Detect which cell encompasses the target text, then output its [X, Y] center coordinate. 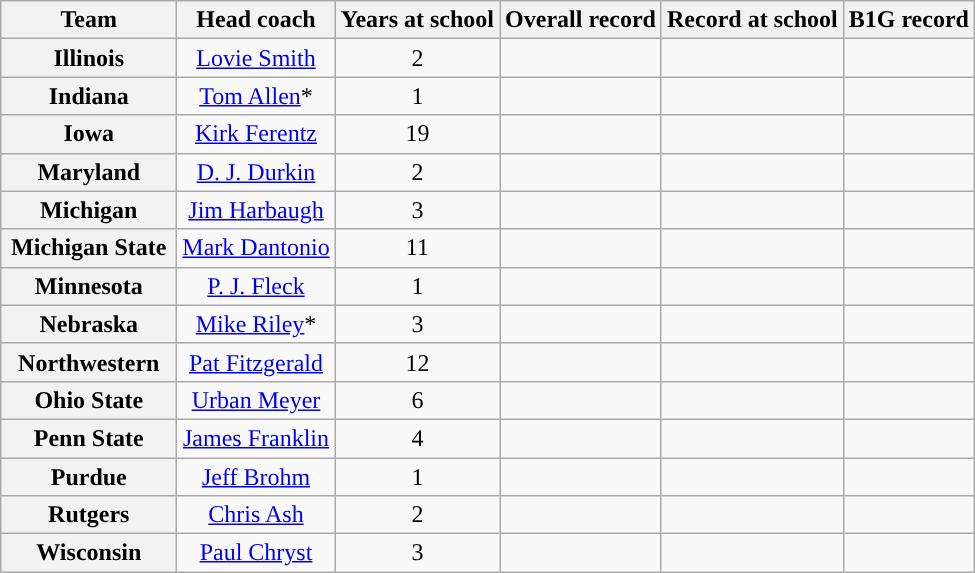
Kirk Ferentz [256, 134]
Nebraska [89, 324]
Ohio State [89, 400]
Chris Ash [256, 515]
James Franklin [256, 438]
Purdue [89, 477]
Team [89, 20]
Mark Dantonio [256, 248]
Record at school [752, 20]
Indiana [89, 96]
Head coach [256, 20]
Iowa [89, 134]
6 [417, 400]
Rutgers [89, 515]
Michigan [89, 210]
Tom Allen* [256, 96]
Jeff Brohm [256, 477]
19 [417, 134]
4 [417, 438]
Michigan State [89, 248]
Overall record [581, 20]
Urban Meyer [256, 400]
Years at school [417, 20]
Mike Riley* [256, 324]
Penn State [89, 438]
Illinois [89, 58]
Minnesota [89, 286]
Wisconsin [89, 553]
P. J. Fleck [256, 286]
Maryland [89, 172]
Northwestern [89, 362]
D. J. Durkin [256, 172]
Jim Harbaugh [256, 210]
B1G record [908, 20]
Lovie Smith [256, 58]
12 [417, 362]
11 [417, 248]
Pat Fitzgerald [256, 362]
Paul Chryst [256, 553]
